Provide the [X, Y] coordinate of the cell's center where the given text is located.  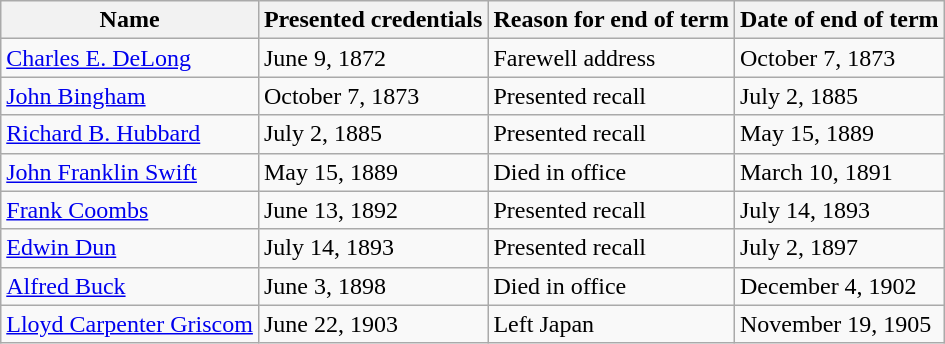
Alfred Buck [130, 286]
Frank Coombs [130, 210]
June 3, 1898 [372, 286]
November 19, 1905 [839, 324]
Edwin Dun [130, 248]
June 13, 1892 [372, 210]
July 2, 1897 [839, 248]
Date of end of term [839, 20]
Charles E. DeLong [130, 58]
March 10, 1891 [839, 172]
June 22, 1903 [372, 324]
John Bingham [130, 96]
June 9, 1872 [372, 58]
December 4, 1902 [839, 286]
Reason for end of term [612, 20]
Name [130, 20]
Farewell address [612, 58]
Richard B. Hubbard [130, 134]
Left Japan [612, 324]
Lloyd Carpenter Griscom [130, 324]
John Franklin Swift [130, 172]
Presented credentials [372, 20]
